Extract the [X, Y] coordinate from the center of the cell holding the provided text.  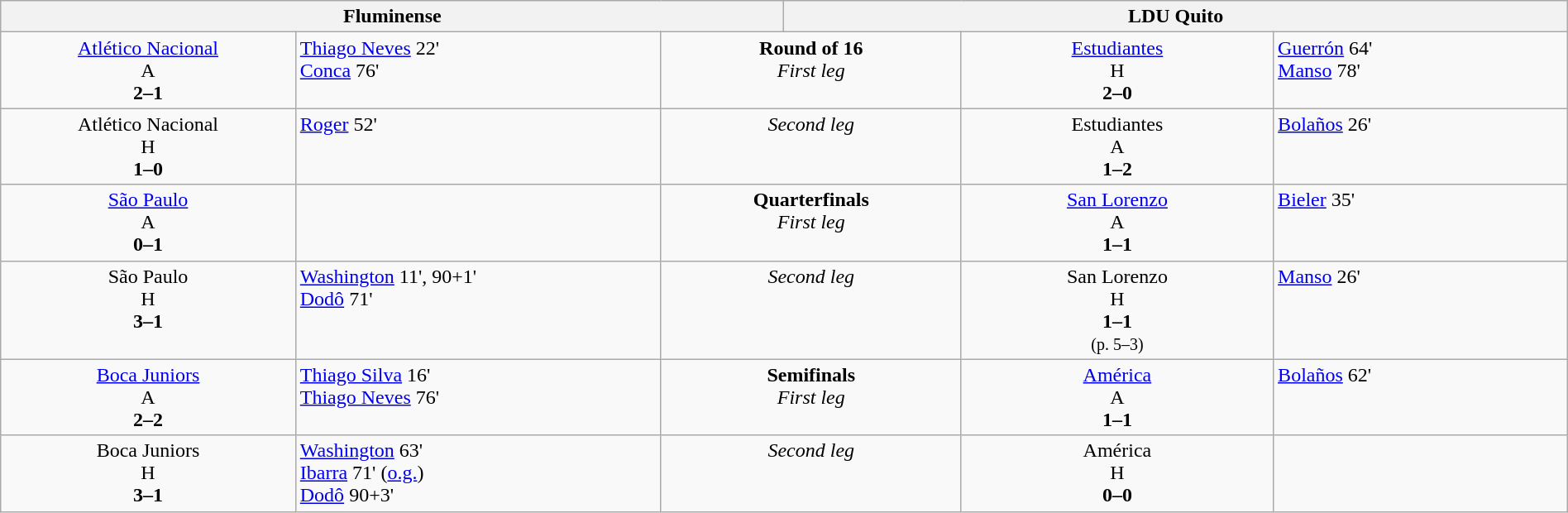
Estudiantes H 2–0 [1116, 70]
San Lorenzo H1–1 (p. 5–3) [1116, 309]
São PauloH3–1 [149, 309]
Manso 26' [1421, 309]
Washington 63'Ibarra 71' (o.g.)Dodô 90+3' [478, 473]
Atlético NacionalH1–0 [149, 146]
Bolaños 62' [1421, 397]
San Lorenzo A1–1 [1116, 223]
Round of 16 First leg [810, 70]
AméricaH0–0 [1116, 473]
Thiago Silva 16' Thiago Neves 76' [478, 397]
América A1–1 [1116, 397]
Boca Juniors A2–2 [149, 397]
Washington 11', 90+1'Dodô 71' [478, 309]
Bolaños 26' [1421, 146]
LDU Quito [1176, 17]
Boca JuniorsH3–1 [149, 473]
Bieler 35' [1421, 223]
Thiago Neves 22'Conca 76' [478, 70]
Fluminense [392, 17]
Roger 52' [478, 146]
Guerrón 64'Manso 78' [1421, 70]
Quarterfinals First leg [810, 223]
Atlético Nacional A 2–1 [149, 70]
São Paulo A0–1 [149, 223]
Semifinals First leg [810, 397]
EstudiantesA1–2 [1116, 146]
